Identify which cell holds the provided text, then report its [X, Y] central coordinate. 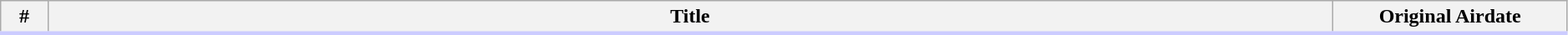
# [24, 17]
Title [690, 17]
Original Airdate [1450, 17]
